Pinpoint the cell where the given text exists, returning its (x, y) midpoint coordinate. 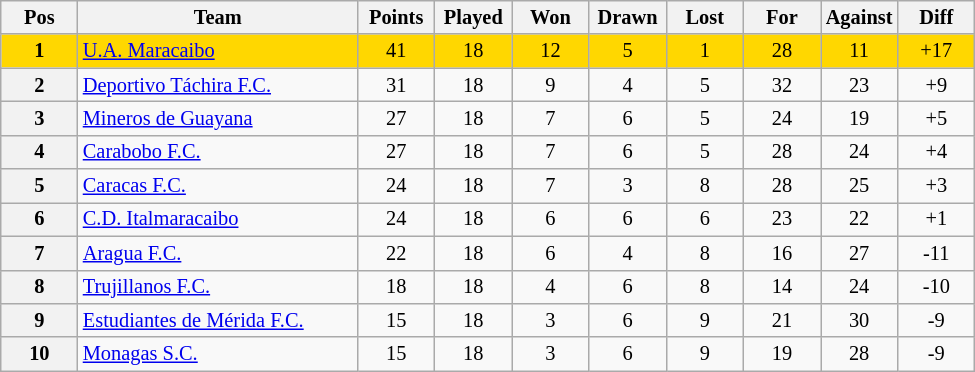
Won (550, 17)
10 (40, 354)
Aragua F.C. (218, 253)
For (782, 17)
Against (858, 17)
Deportivo Táchira F.C. (218, 85)
+5 (936, 118)
32 (782, 85)
12 (550, 51)
+17 (936, 51)
Pos (40, 17)
+3 (936, 186)
16 (782, 253)
25 (858, 186)
-10 (936, 287)
21 (782, 320)
Caracas F.C. (218, 186)
Played (474, 17)
2 (40, 85)
Lost (704, 17)
Trujillanos F.C. (218, 287)
C.D. Italmaracaibo (218, 219)
-11 (936, 253)
Mineros de Guayana (218, 118)
+9 (936, 85)
+4 (936, 152)
Carabobo F.C. (218, 152)
Points (396, 17)
U.A. Maracaibo (218, 51)
+1 (936, 219)
Diff (936, 17)
Drawn (628, 17)
Team (218, 17)
41 (396, 51)
14 (782, 287)
Estudiantes de Mérida F.C. (218, 320)
30 (858, 320)
11 (858, 51)
Monagas S.C. (218, 354)
31 (396, 85)
